For the text-containing cell, return its midpoint in (x, y) coordinate format. 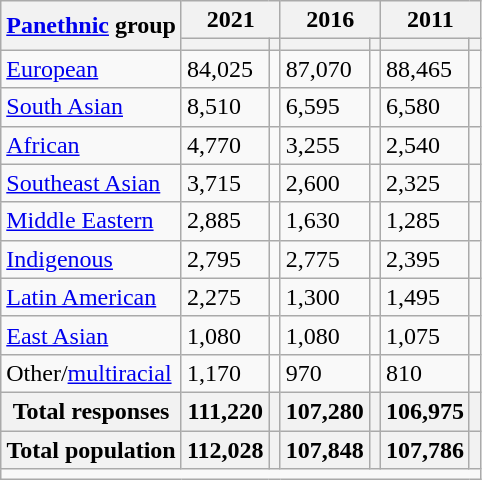
European (92, 69)
107,280 (324, 411)
810 (424, 373)
2,600 (324, 183)
Indigenous (92, 259)
2011 (430, 20)
107,786 (424, 449)
2,885 (225, 221)
Latin American (92, 297)
East Asian (92, 335)
Total responses (92, 411)
107,848 (324, 449)
2,395 (424, 259)
106,975 (424, 411)
4,770 (225, 145)
South Asian (92, 107)
2,275 (225, 297)
2021 (230, 20)
8,510 (225, 107)
1,285 (424, 221)
Middle Eastern (92, 221)
African (92, 145)
1,075 (424, 335)
2,325 (424, 183)
6,580 (424, 107)
2,540 (424, 145)
2,795 (225, 259)
1,495 (424, 297)
1,300 (324, 297)
Southeast Asian (92, 183)
Other/multiracial (92, 373)
87,070 (324, 69)
88,465 (424, 69)
2,775 (324, 259)
Total population (92, 449)
112,028 (225, 449)
2016 (330, 20)
6,595 (324, 107)
970 (324, 373)
1,630 (324, 221)
Panethnic group (92, 26)
1,170 (225, 373)
3,715 (225, 183)
111,220 (225, 411)
84,025 (225, 69)
3,255 (324, 145)
